Provide the [X, Y] coordinate of the cell's center where the given text is located.  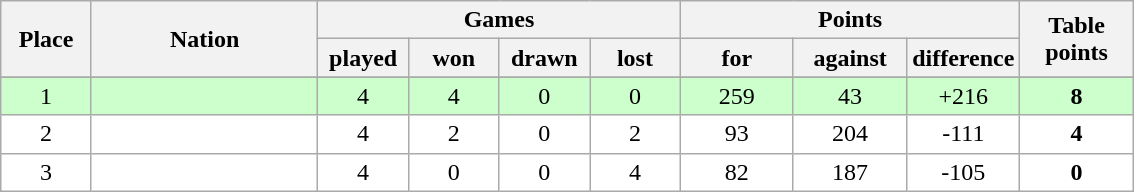
Tablepoints [1076, 39]
against [850, 58]
204 [850, 134]
lost [636, 58]
8 [1076, 96]
259 [736, 96]
1 [46, 96]
for [736, 58]
played [364, 58]
43 [850, 96]
93 [736, 134]
Points [850, 20]
Games [499, 20]
-105 [964, 172]
3 [46, 172]
Place [46, 39]
difference [964, 58]
+216 [964, 96]
drawn [544, 58]
187 [850, 172]
-111 [964, 134]
Nation [204, 39]
won [454, 58]
82 [736, 172]
